Extract the [X, Y] coordinate from the center of the cell holding the provided text.  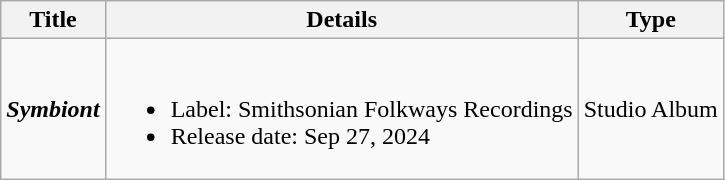
Details [342, 20]
Type [650, 20]
Title [53, 20]
Label: Smithsonian Folkways RecordingsRelease date: Sep 27, 2024 [342, 109]
Symbiont [53, 109]
Studio Album [650, 109]
